Return the (X, Y) coordinate for the center point of the cell that contains the specified text.  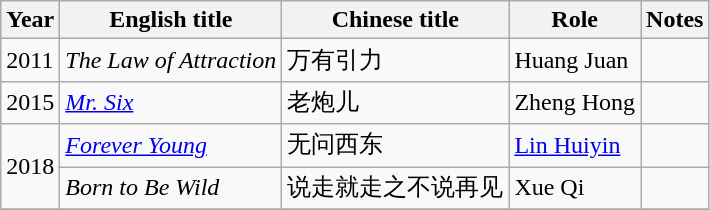
Xue Qi (575, 188)
Born to Be Wild (171, 188)
Zheng Hong (575, 102)
2015 (30, 102)
老炮儿 (396, 102)
Forever Young (171, 146)
无问西东 (396, 146)
2018 (30, 166)
Notes (675, 20)
Chinese title (396, 20)
Mr. Six (171, 102)
Lin Huiyin (575, 146)
万有引力 (396, 60)
English title (171, 20)
说走就走之不说再见 (396, 188)
Year (30, 20)
The Law of Attraction (171, 60)
2011 (30, 60)
Huang Juan (575, 60)
Role (575, 20)
